Return the [X, Y] coordinate for the center point of the cell that contains the specified text.  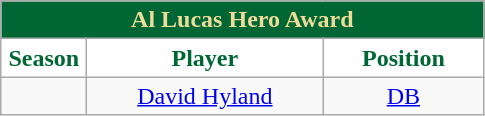
DB [404, 96]
Player [205, 58]
Season [44, 58]
David Hyland [205, 96]
Al Lucas Hero Award [242, 20]
Position [404, 58]
